Return [x, y] of the center of cell containing provided text 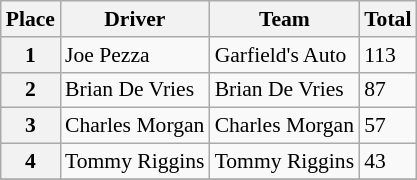
1 [30, 55]
Joe Pezza [135, 55]
Team [285, 19]
Driver [135, 19]
113 [388, 55]
Garfield's Auto [285, 55]
87 [388, 90]
2 [30, 90]
57 [388, 126]
4 [30, 162]
3 [30, 126]
Total [388, 19]
43 [388, 162]
Place [30, 19]
